Search for the cell housing the specified text and yield its [x, y] center coordinate. 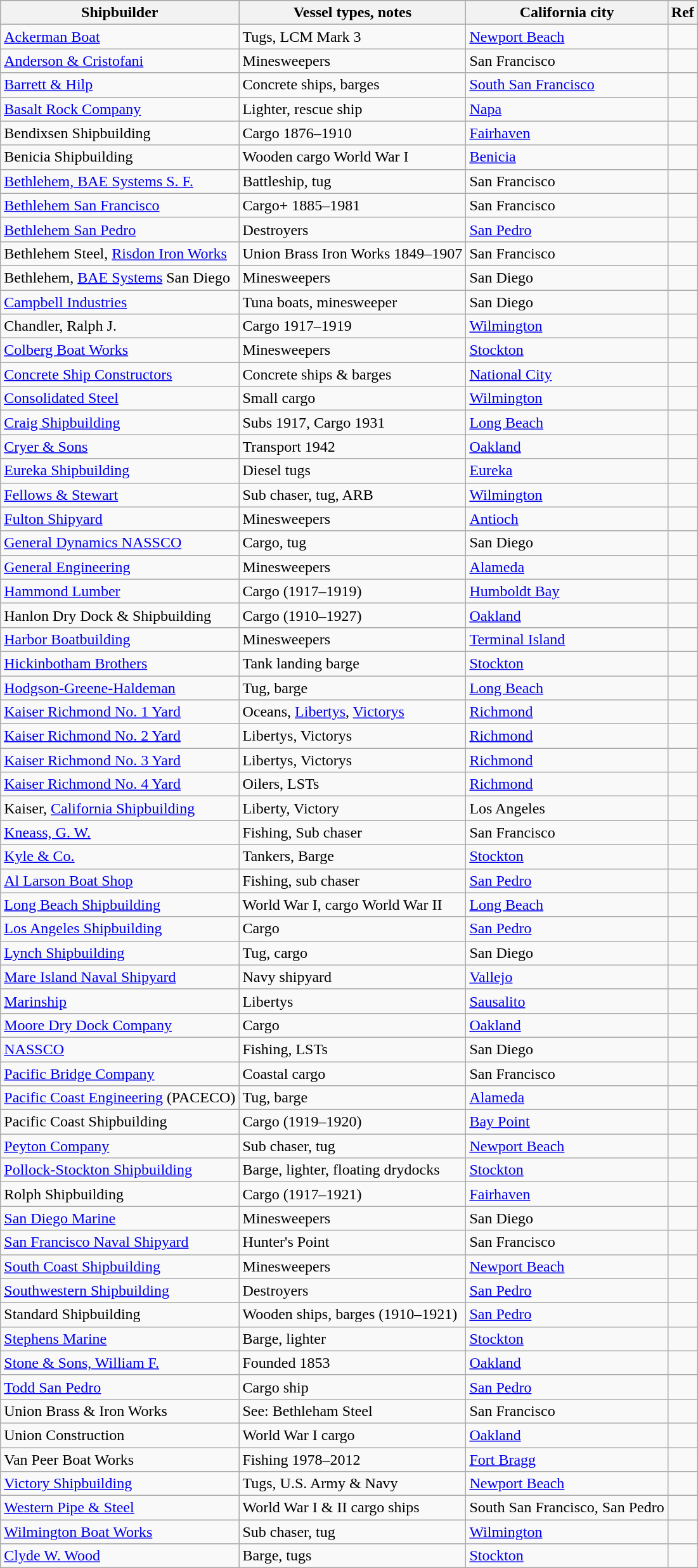
Peyton Company [120, 1146]
Bethlehem San Francisco [120, 205]
Wooden ships, barges (1910–1921) [352, 1315]
Los Angeles [567, 808]
San Diego Marine [120, 1218]
Los Angeles Shipbuilding [120, 929]
Hodgson-Greene-Haldeman [120, 687]
Tank landing barge [352, 663]
Napa [567, 109]
Liberty, Victory [352, 808]
Barge, lighter, floating drydocks [352, 1170]
Tugs, U.S. Army & Navy [352, 1484]
Shipbuilder [120, 13]
Pacific Coast Engineering (PACECO) [120, 1098]
San Francisco Naval Shipyard [120, 1242]
Moore Dry Dock Company [120, 1025]
World War I cargo [352, 1435]
Harbor Boatbuilding [120, 639]
Eureka [567, 471]
Diesel tugs [352, 471]
Eureka Shipbuilding [120, 471]
Kaiser Richmond No. 1 Yard [120, 712]
Kaiser, California Shipbuilding [120, 808]
Union Brass & Iron Works [120, 1411]
Fishing, Sub chaser [352, 832]
Lighter, rescue ship [352, 109]
Cargo ship [352, 1387]
Todd San Pedro [120, 1387]
Craig Shipbuilding [120, 423]
Cargo 1917–1919 [352, 326]
Barge, tugs [352, 1556]
South Coast Shipbuilding [120, 1266]
Barrett & Hilp [120, 85]
Consolidated Steel [120, 398]
Bethlehem San Pedro [120, 229]
Bethlehem Steel, Risdon Iron Works [120, 253]
Al Larson Boat Shop [120, 881]
Cargo (1910–1927) [352, 615]
Hanlon Dry Dock & Shipbuilding [120, 615]
Pacific Bridge Company [120, 1074]
Kyle & Co. [120, 857]
Tug, cargo [352, 953]
Cryer & Sons [120, 447]
Vessel types, notes [352, 13]
Kaiser Richmond No. 3 Yard [120, 760]
Fulton Shipyard [120, 519]
Oceans, Libertys, Victorys [352, 712]
Hunter's Point [352, 1242]
Wilmington Boat Works [120, 1532]
General Dynamics NASSCO [120, 543]
World War I, cargo World War II [352, 905]
South San Francisco, San Pedro [567, 1508]
Ackerman Boat [120, 37]
Battleship, tug [352, 181]
Antioch [567, 519]
Founded 1853 [352, 1363]
Ref [682, 13]
Transport 1942 [352, 447]
Vallejo [567, 977]
National City [567, 374]
Oilers, LSTs [352, 784]
Pacific Coast Shipbuilding [120, 1122]
Mare Island Naval Shipyard [120, 977]
NASSCO [120, 1049]
Kaiser Richmond No. 2 Yard [120, 736]
Concrete ships, barges [352, 85]
Cargo, tug [352, 543]
Navy shipyard [352, 977]
Union Brass Iron Works 1849–1907 [352, 253]
Hickinbotham Brothers [120, 663]
Wooden cargo World War I [352, 157]
Colberg Boat Works [120, 350]
Rolph Shipbuilding [120, 1194]
Fellows & Stewart [120, 495]
Basalt Rock Company [120, 109]
Cargo (1919–1920) [352, 1122]
Concrete ships & barges [352, 374]
Fishing, sub chaser [352, 881]
Tugs, LCM Mark 3 [352, 37]
Western Pipe & Steel [120, 1508]
Bay Point [567, 1122]
Clyde W. Wood [120, 1556]
Campbell Industries [120, 302]
Concrete Ship Constructors [120, 374]
Chandler, Ralph J. [120, 326]
Libertys [352, 1001]
Fort Bragg [567, 1459]
Terminal Island [567, 639]
Bethlehem, BAE Systems S. F. [120, 181]
Lynch Shipbuilding [120, 953]
Cargo 1876–1910 [352, 133]
Coastal cargo [352, 1074]
Humboldt Bay [567, 591]
Kaiser Richmond No. 4 Yard [120, 784]
Bendixsen Shipbuilding [120, 133]
Sausalito [567, 1001]
Subs 1917, Cargo 1931 [352, 423]
Hammond Lumber [120, 591]
South San Francisco [567, 85]
Southwestern Shipbuilding [120, 1291]
Long Beach Shipbuilding [120, 905]
Union Construction [120, 1435]
World War I & II cargo ships [352, 1508]
Benicia Shipbuilding [120, 157]
Barge, lighter [352, 1339]
Van Peer Boat Works [120, 1459]
Tankers, Barge [352, 857]
Marinship [120, 1001]
Tuna boats, minesweeper [352, 302]
Stephens Marine [120, 1339]
See: Bethleham Steel [352, 1411]
Fishing, LSTs [352, 1049]
Cargo (1917–1919) [352, 591]
Bethlehem, BAE Systems San Diego [120, 277]
Stone & Sons, William F. [120, 1363]
Pollock-Stockton Shipbuilding [120, 1170]
Sub chaser, tug, ARB [352, 495]
Small cargo [352, 398]
Cargo+ 1885–1981 [352, 205]
Cargo (1917–1921) [352, 1194]
Anderson & Cristofani [120, 61]
General Engineering [120, 567]
Standard Shipbuilding [120, 1315]
Benicia [567, 157]
California city [567, 13]
Kneass, G. W. [120, 832]
Victory Shipbuilding [120, 1484]
Fishing 1978–2012 [352, 1459]
